Search for the cell housing the specified text and yield its (x, y) center coordinate. 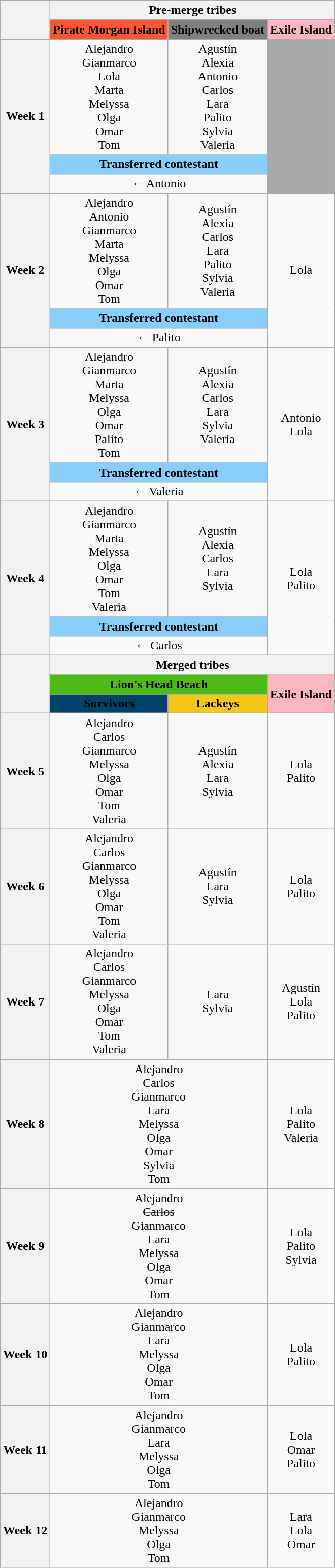
AgustínLolaPalito (300, 1002)
LolaPalitoValeria (300, 1124)
AlejandroGianmarcoLaraMelyssaOlgaOmarTom (159, 1355)
Week 8 (25, 1124)
AgustínAlexiaCarlosLaraSylvia (217, 559)
AlejandroGianmarcoLaraMelyssaOlgaTom (159, 1449)
AgustínAlexiaAntonioCarlosLaraPalitoSylviaValeria (217, 97)
LolaPalitoSylvia (300, 1246)
Week 11 (25, 1449)
AgustínAlexiaCarlosLaraPalitoSylviaValeria (217, 251)
Pre-merge tribes (193, 10)
Week 5 (25, 771)
AgustínAlexiaLaraSylvia (217, 771)
Shipwrecked boat (217, 29)
Survivors (109, 704)
AlejandroAntonioGianmarcoMartaMelyssaOlgaOmarTom (109, 251)
← Palito (159, 337)
Week 4 (25, 578)
Week 12 (25, 1530)
Week 6 (25, 886)
Week 10 (25, 1355)
AntonioLola (300, 424)
Week 9 (25, 1246)
AlejandroCarlosGianmarcoLaraMelyssaOlgaOmarSylviaTom (159, 1124)
← Valeria (159, 491)
LaraLolaOmar (300, 1530)
← Carlos (159, 646)
Merged tribes (193, 665)
Week 1 (25, 116)
Pirate Morgan Island (109, 29)
Week 2 (25, 270)
LolaOmarPalito (300, 1449)
AlejandroGianmarcoLolaMartaMelyssaOlgaOmarTom (109, 97)
Week 3 (25, 424)
Week 7 (25, 1002)
Lackeys (217, 704)
AlejandroGianmarcoMartaMelyssaOlgaOmarPalitoTom (109, 404)
Lola (300, 270)
LaraSylvia (217, 1002)
Lion's Head Beach (159, 684)
← Antonio (159, 183)
AlejandroGianmarcoMartaMelyssaOlgaOmarTomValeria (109, 559)
AlejandroCarlosGianmarcoLaraMelyssaOlgaOmarTom (159, 1246)
AgustínAlexiaCarlosLaraSylviaValeria (217, 404)
AgustínLaraSylvia (217, 886)
AlejandroGianmarcoMelyssaOlgaTom (159, 1530)
